Identify which cell holds the provided text, then report its (X, Y) central coordinate. 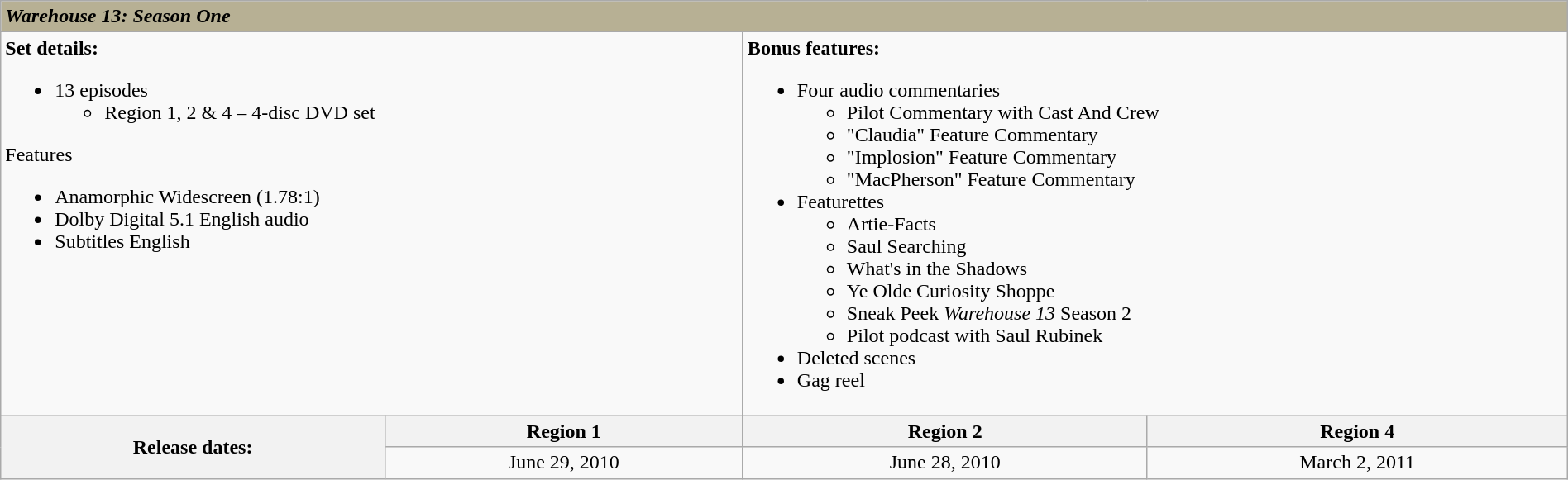
Region 4 (1357, 431)
Region 1 (564, 431)
Region 2 (944, 431)
Warehouse 13: Season One (784, 17)
June 28, 2010 (944, 463)
June 29, 2010 (564, 463)
March 2, 2011 (1357, 463)
Set details:13 episodesRegion 1, 2 & 4 – 4-disc DVD setFeaturesAnamorphic Widescreen (1.78:1)Dolby Digital 5.1 English audioSubtitles English (372, 224)
Release dates: (194, 447)
